Identify which cell holds the provided text, then report its [x, y] central coordinate. 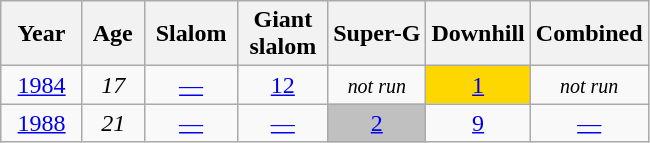
Giant slalom [283, 34]
9 [478, 123]
1 [478, 85]
2 [377, 123]
12 [283, 85]
Year [42, 34]
Age [113, 34]
1988 [42, 123]
17 [113, 85]
Super-G [377, 34]
Downhill [478, 34]
Combined [589, 34]
1984 [42, 85]
Slalom [191, 34]
21 [113, 123]
